From the cell containing the given text, extract its center point as [X, Y] coordinate. 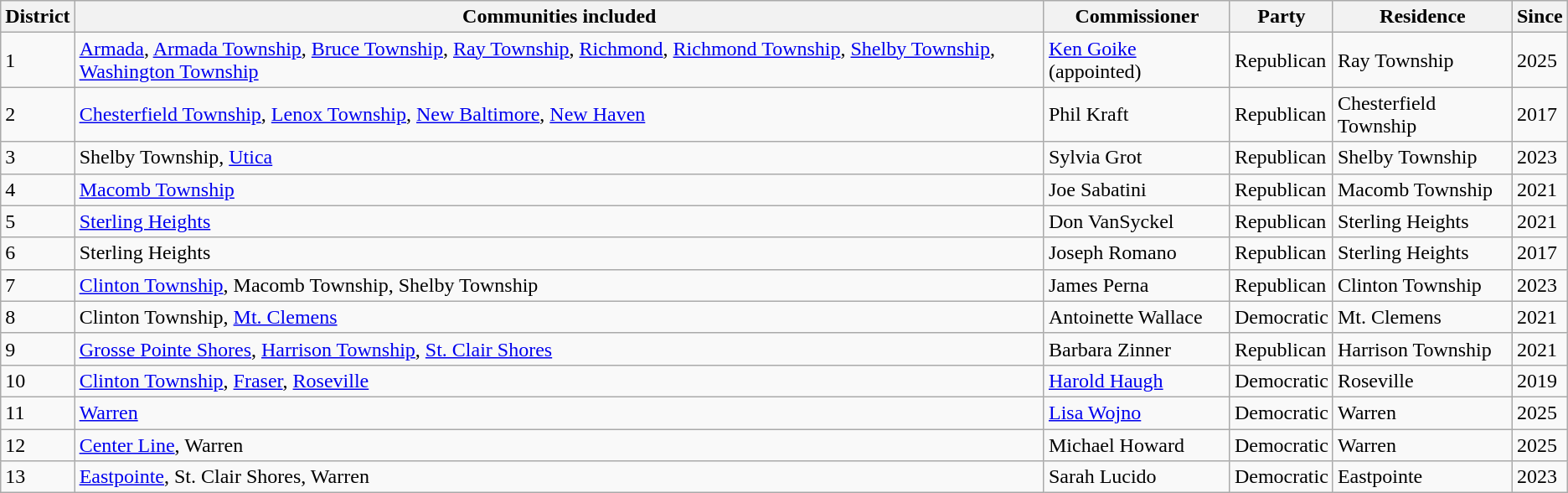
Roseville [1422, 381]
7 [38, 285]
James Perna [1137, 285]
Commissioner [1137, 17]
Grosse Pointe Shores, Harrison Township, St. Clair Shores [560, 349]
Clinton Township [1422, 285]
Ray Township [1422, 60]
Eastpointe [1422, 477]
3 [38, 158]
1 [38, 60]
Clinton Township, Mt. Clemens [560, 317]
Since [1540, 17]
Harrison Township [1422, 349]
Chesterfield Township [1422, 114]
6 [38, 253]
Center Line, Warren [560, 445]
Harold Haugh [1137, 381]
Don VanSyckel [1137, 221]
Sylvia Grot [1137, 158]
Michael Howard [1137, 445]
10 [38, 381]
Sarah Lucido [1137, 477]
Shelby Township, Utica [560, 158]
2 [38, 114]
Clinton Township, Macomb Township, Shelby Township [560, 285]
Clinton Township, Fraser, Roseville [560, 381]
8 [38, 317]
Eastpointe, St. Clair Shores, Warren [560, 477]
2019 [1540, 381]
Phil Kraft [1137, 114]
5 [38, 221]
Residence [1422, 17]
Antoinette Wallace [1137, 317]
Party [1282, 17]
11 [38, 413]
District [38, 17]
12 [38, 445]
Lisa Wojno [1137, 413]
Armada, Armada Township, Bruce Township, Ray Township, Richmond, Richmond Township, Shelby Township, Washington Township [560, 60]
Joe Sabatini [1137, 189]
Shelby Township [1422, 158]
Mt. Clemens [1422, 317]
Joseph Romano [1137, 253]
9 [38, 349]
4 [38, 189]
Chesterfield Township, Lenox Township, New Baltimore, New Haven [560, 114]
Barbara Zinner [1137, 349]
Ken Goike (appointed) [1137, 60]
13 [38, 477]
Communities included [560, 17]
